Return [X, Y] of the center of cell containing provided text 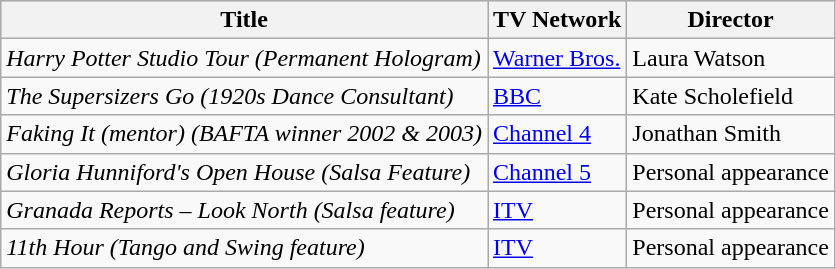
Faking It (mentor) (BAFTA winner 2002 & 2003) [244, 134]
The Supersizers Go (1920s Dance Consultant) [244, 96]
Laura Watson [731, 58]
11th Hour (Tango and Swing feature) [244, 248]
Harry Potter Studio Tour (Permanent Hologram) [244, 58]
BBC [558, 96]
Granada Reports – Look North (Salsa feature) [244, 210]
TV Network [558, 20]
Gloria Hunniford's Open House (Salsa Feature) [244, 172]
Director [731, 20]
Title [244, 20]
Jonathan Smith [731, 134]
Channel 5 [558, 172]
Warner Bros. [558, 58]
Kate Scholefield [731, 96]
Channel 4 [558, 134]
